Locate the cell with the specified text and output its [x, y] center coordinate. 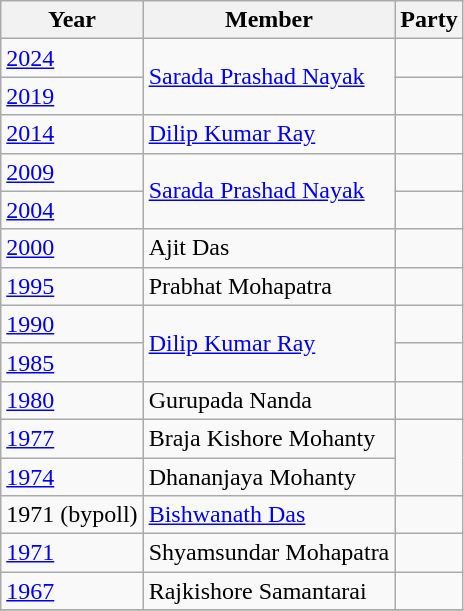
1971 [72, 553]
Shyamsundar Mohapatra [269, 553]
Year [72, 20]
Prabhat Mohapatra [269, 286]
1995 [72, 286]
2004 [72, 210]
Dhananjaya Mohanty [269, 477]
Bishwanath Das [269, 515]
1977 [72, 438]
Member [269, 20]
1990 [72, 324]
Party [429, 20]
1974 [72, 477]
2000 [72, 248]
Ajit Das [269, 248]
1985 [72, 362]
1971 (bypoll) [72, 515]
2019 [72, 96]
2009 [72, 172]
Rajkishore Samantarai [269, 591]
2024 [72, 58]
Braja Kishore Mohanty [269, 438]
2014 [72, 134]
1980 [72, 400]
1967 [72, 591]
Gurupada Nanda [269, 400]
